Detect which cell encompasses the target text, then output its [x, y] center coordinate. 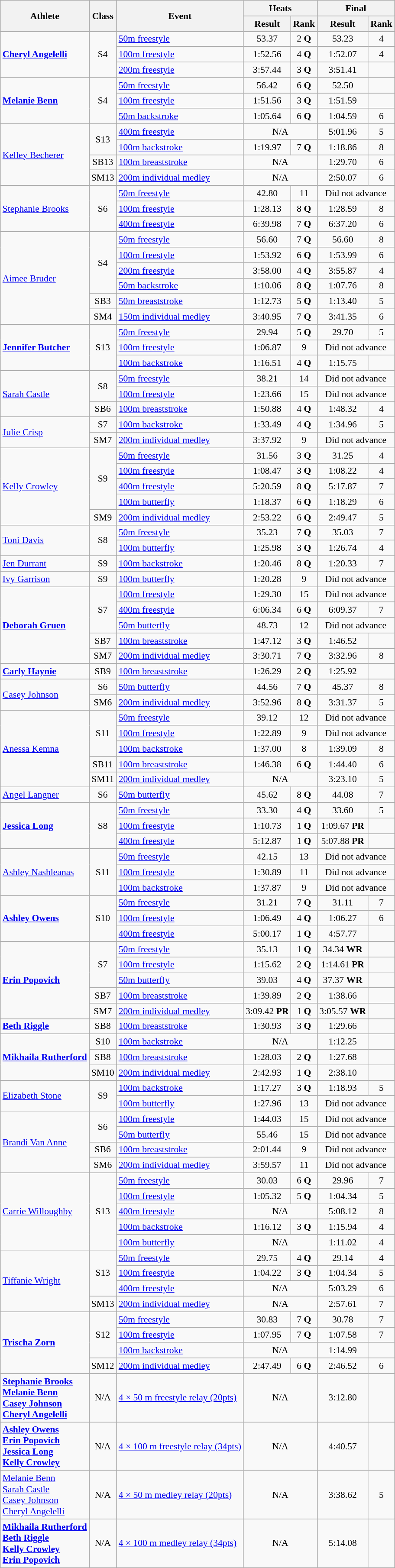
1:20.46 [267, 564]
56.42 [267, 85]
1:18.86 [343, 147]
1:06.87 [267, 348]
29.94 [267, 332]
3:38.62 [343, 1495]
Athlete [45, 16]
150m individual medley [180, 317]
3:40.95 [267, 317]
1:11.02 [343, 1242]
1:51.59 [343, 101]
1:15.94 [343, 1227]
1:16.51 [267, 363]
1:53.92 [267, 255]
1:44.40 [343, 764]
Final [356, 8]
5:01.96 [343, 132]
5:20.59 [267, 487]
SB3 [103, 301]
3:51.41 [343, 70]
1:37.00 [267, 749]
2:42.93 [267, 1073]
53.37 [267, 39]
Melanie Benn [45, 100]
1:20.28 [267, 579]
5:00.17 [267, 934]
48.73 [267, 625]
30.03 [267, 1181]
SM12 [103, 1366]
Trischa Zorn [45, 1342]
3:58.00 [267, 271]
37.37 WR [343, 980]
6:37.20 [343, 224]
35.03 [343, 533]
1:15.62 [267, 965]
3:37.92 [267, 440]
39.03 [267, 980]
SB11 [103, 764]
Class [103, 16]
45.62 [267, 795]
Jennifer Butcher [45, 347]
1:05.32 [267, 1196]
31.56 [267, 456]
Carly Haynie [45, 672]
1:22.89 [267, 734]
5:17.87 [343, 487]
1:28.59 [343, 209]
30.78 [343, 1319]
Stephanie Brooks [45, 209]
4:40.57 [343, 1446]
1:16.12 [267, 1227]
4 × 100 m medley relay (34pts) [180, 1543]
1:12.25 [343, 1042]
Deborah Gruen [45, 625]
35.23 [267, 533]
4:57.77 [343, 934]
1:15.75 [343, 363]
1:53.99 [343, 255]
34.34 WR [343, 949]
1:29.66 [343, 1026]
3:23.10 [343, 779]
1:33.49 [267, 425]
1:27.68 [343, 1057]
Stephanie Brooks Melanie Benn Casey Johnson Cheryl Angelelli [45, 1398]
2:57.61 [343, 1304]
1:14.99 [343, 1351]
Casey Johnson [45, 695]
1:34.96 [343, 425]
45.37 [343, 687]
1:25.98 [267, 548]
29.75 [267, 1258]
Angel Langner [45, 795]
1:04.59 [343, 116]
1:52.56 [267, 55]
1:10.06 [267, 286]
3:31.37 [343, 702]
14 [304, 378]
1:18.93 [343, 1088]
1:07.58 [343, 1335]
52.50 [343, 85]
SM10 [103, 1073]
Julie Crisp [45, 432]
1:12.73 [267, 301]
1:46.52 [343, 641]
3:32.96 [343, 656]
1:04.22 [267, 1273]
29.70 [343, 332]
44.56 [267, 687]
Elizabeth Stone [45, 1096]
1:20.33 [343, 564]
1:39.89 [267, 996]
1:19.97 [267, 147]
1:09.67 PR [343, 826]
33.60 [343, 811]
1:18.29 [343, 502]
Ashley Nashleanas [45, 872]
5:07.88 PR [343, 841]
Event [180, 16]
2:53.22 [267, 517]
SM11 [103, 779]
1:10.73 [267, 826]
3:52.96 [267, 702]
S12 [103, 1335]
3:59.57 [267, 1165]
SB9 [103, 672]
SB13 [103, 162]
1:46.38 [267, 764]
42.80 [267, 194]
Erin Popovich [45, 980]
1:06.49 [267, 918]
Kelly Crowley [45, 486]
4 × 50 m freestyle relay (20pts) [180, 1398]
Aimee Bruder [45, 278]
5:14.08 [343, 1543]
1:08.22 [343, 471]
29.14 [343, 1258]
31.25 [343, 456]
44.08 [343, 795]
3:57.44 [267, 70]
33.30 [267, 811]
2:49.47 [343, 517]
Ashley Owens Erin Popovich Jessica Long Kelly Crowley [45, 1446]
Mikhaila Rutherford [45, 1057]
1:06.27 [343, 918]
Ivy Garrison [45, 579]
1:28.13 [267, 209]
6:39.98 [267, 224]
Jen Durrant [45, 564]
1:30.93 [267, 1026]
35.13 [267, 949]
Toni Davis [45, 540]
2:50.07 [343, 178]
1:14.61 PR [343, 965]
1:05.64 [267, 116]
1:23.66 [267, 394]
3:09.42 PR [267, 1011]
Brandi Van Anne [45, 1142]
Kelley Becherer [45, 155]
1:51.56 [267, 101]
42.15 [267, 857]
Sarah Castle [45, 394]
1:47.12 [267, 641]
6:06.34 [267, 610]
Beth Riggle [45, 1026]
31.11 [343, 903]
1:48.32 [343, 409]
1:17.27 [267, 1088]
1:07.76 [343, 286]
1:13.40 [343, 301]
30.83 [267, 1319]
Tiffanie Wright [45, 1281]
2:01.44 [267, 1150]
2:46.52 [343, 1366]
1:38.66 [343, 996]
3:41.35 [343, 317]
6:09.37 [343, 610]
3:05.57 WR [343, 1011]
1:29.30 [267, 595]
Anessa Kemna [45, 749]
1:39.09 [343, 749]
2:47.49 [267, 1366]
1:08.47 [267, 471]
1:26.29 [267, 672]
5:03.29 [343, 1289]
1:07.95 [267, 1335]
5:12.87 [267, 841]
50m breaststroke [180, 301]
1:29.70 [343, 162]
55.46 [267, 1135]
1:52.07 [343, 55]
Cheryl Angelelli [45, 55]
1:25.92 [343, 672]
1:18.37 [267, 502]
31.21 [267, 903]
3:12.80 [343, 1398]
4 × 100 m freestyle relay (34pts) [180, 1446]
Jessica Long [45, 826]
Melanie Benn Sarah Castle Casey Johnson Cheryl Angelelli [45, 1495]
29.96 [343, 1181]
5:08.12 [343, 1212]
1:26.74 [343, 548]
Ashley Owens [45, 918]
1:28.03 [267, 1057]
SM9 [103, 517]
53.23 [343, 39]
3:30.71 [267, 656]
1:27.96 [267, 1104]
Carrie Willoughby [45, 1212]
39.12 [267, 718]
4 × 50 m medley relay (20pts) [180, 1495]
SM4 [103, 317]
1:37.87 [267, 888]
3:55.87 [343, 271]
Mikhaila Rutherford Beth Riggle Kelly Crowley Erin Popovich [45, 1543]
1:30.89 [267, 872]
2:38.10 [343, 1073]
1:50.88 [267, 409]
1:44.03 [267, 1119]
38.21 [267, 378]
Heats [280, 8]
